Provide the [x, y] coordinate of the cell's center where the given text is located.  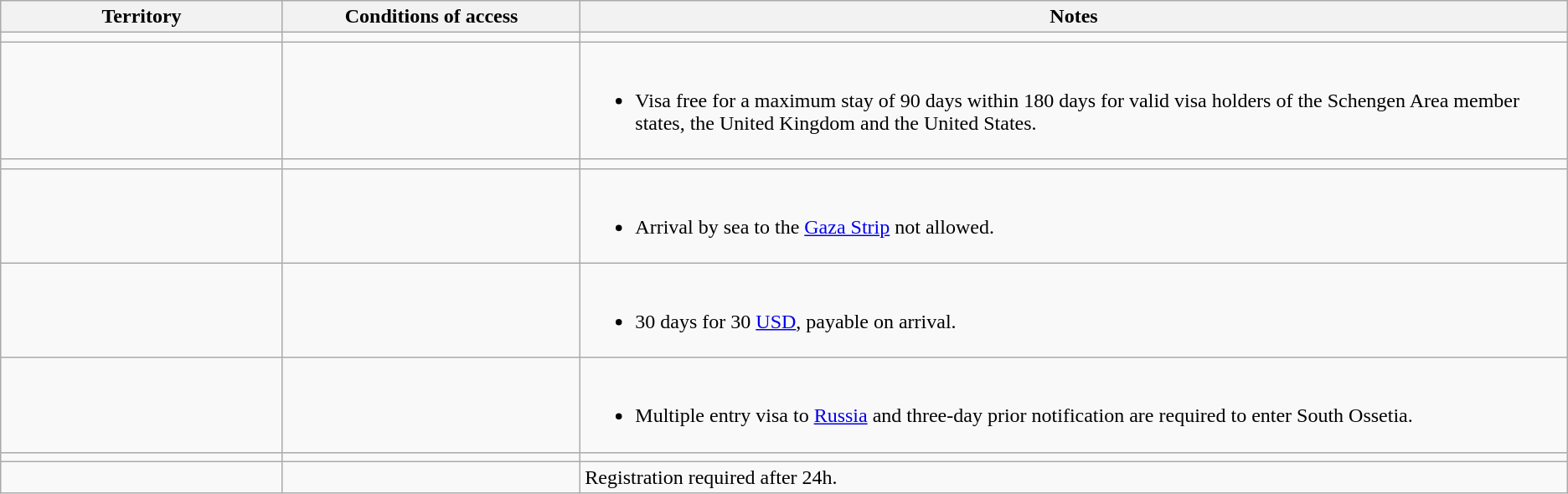
Territory [142, 17]
Conditions of access [431, 17]
Multiple entry visa to Russia and three-day prior notification are required to enter South Ossetia. [1074, 405]
Arrival by sea to the Gaza Strip not allowed. [1074, 216]
30 days for 30 USD, payable on arrival. [1074, 310]
Registration required after 24h. [1074, 477]
Notes [1074, 17]
